Pinpoint the cell where the given text exists, returning its (X, Y) midpoint coordinate. 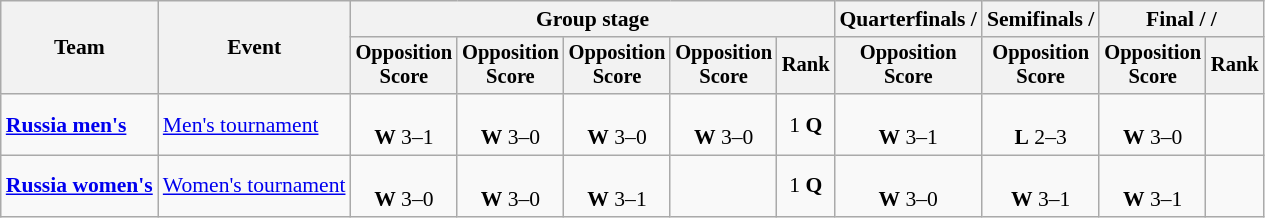
Final / / (1181, 19)
Semifinals / (1040, 19)
Quarterfinals / (908, 19)
Team (80, 48)
Russia men's (80, 124)
Event (254, 48)
Group stage (593, 19)
Women's tournament (254, 186)
L 2–3 (1040, 124)
Men's tournament (254, 124)
Russia women's (80, 186)
